Find where the given text appears and provide that cell's center as (x, y) coordinate. 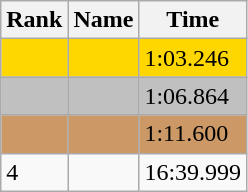
1:03.246 (193, 58)
1:11.600 (193, 134)
Name (104, 20)
Time (193, 20)
16:39.999 (193, 172)
1:06.864 (193, 96)
Rank (34, 20)
4 (34, 172)
